Locate the cell with the specified text and output its [X, Y] center coordinate. 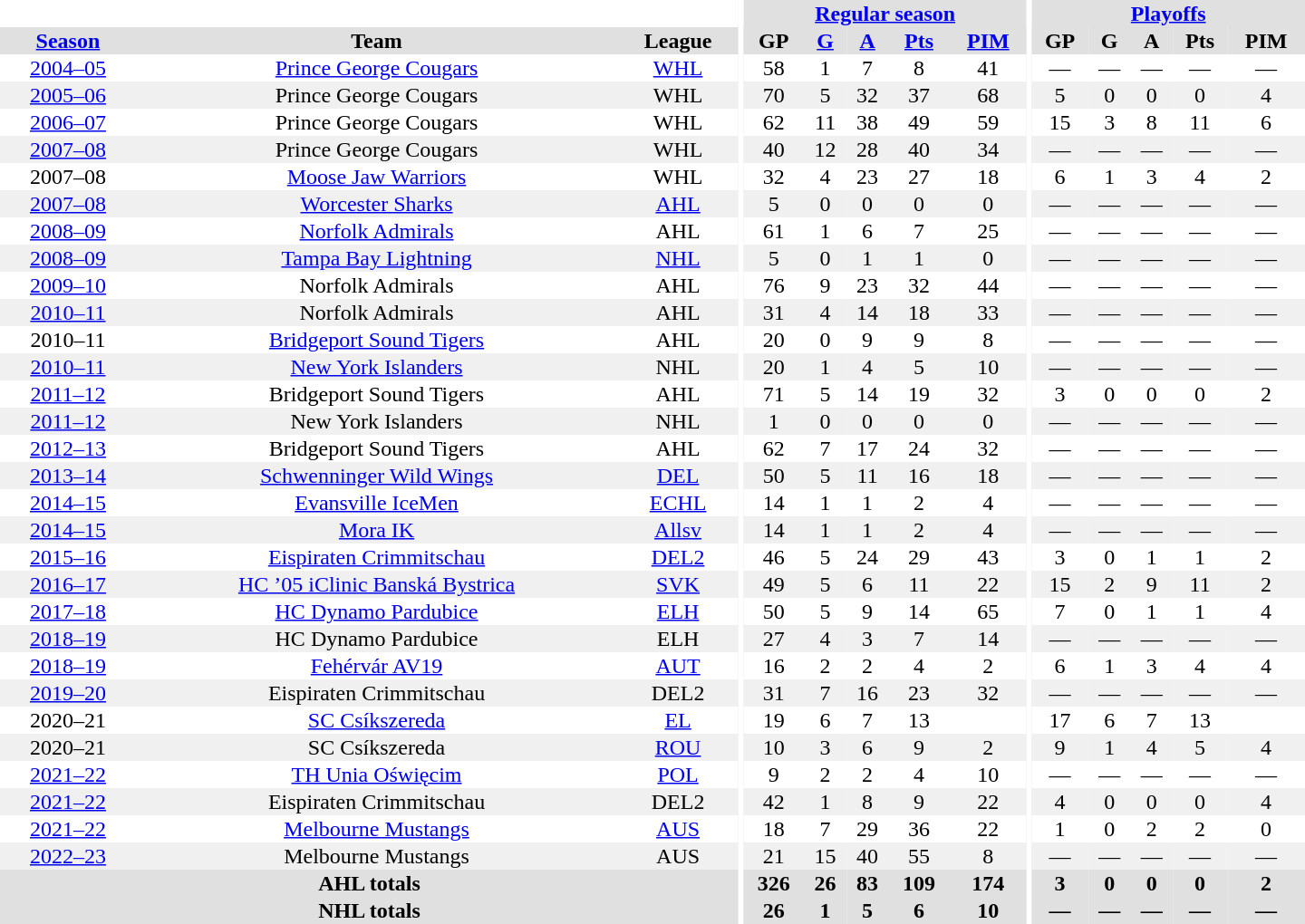
ROU [678, 747]
44 [989, 285]
2006–07 [68, 122]
71 [774, 394]
2009–10 [68, 285]
DEL [678, 476]
174 [989, 883]
Regular season [884, 14]
2012–13 [68, 448]
EL [678, 720]
65 [989, 611]
NHL totals [370, 910]
58 [774, 68]
37 [919, 95]
76 [774, 285]
HC ’05 iClinic Banská Bystrica [377, 584]
2017–18 [68, 611]
41 [989, 68]
12 [825, 149]
Team [377, 41]
28 [868, 149]
TH Unia Oświęcim [377, 775]
55 [919, 856]
43 [989, 557]
34 [989, 149]
SVK [678, 584]
2013–14 [68, 476]
2005–06 [68, 95]
Allsv [678, 530]
59 [989, 122]
70 [774, 95]
109 [919, 883]
Evansville IceMen [377, 503]
POL [678, 775]
AUT [678, 666]
Moose Jaw Warriors [377, 177]
38 [868, 122]
Mora IK [377, 530]
42 [774, 802]
Schwenninger Wild Wings [377, 476]
2004–05 [68, 68]
33 [989, 313]
68 [989, 95]
ECHL [678, 503]
61 [774, 231]
2016–17 [68, 584]
Tampa Bay Lightning [377, 258]
36 [919, 829]
83 [868, 883]
25 [989, 231]
326 [774, 883]
Playoffs [1168, 14]
Fehérvár AV19 [377, 666]
Worcester Sharks [377, 204]
2019–20 [68, 693]
21 [774, 856]
46 [774, 557]
2022–23 [68, 856]
AHL totals [370, 883]
League [678, 41]
2015–16 [68, 557]
Season [68, 41]
